Capture the cell that displays the provided text and extract its [X, Y] central coordinate. 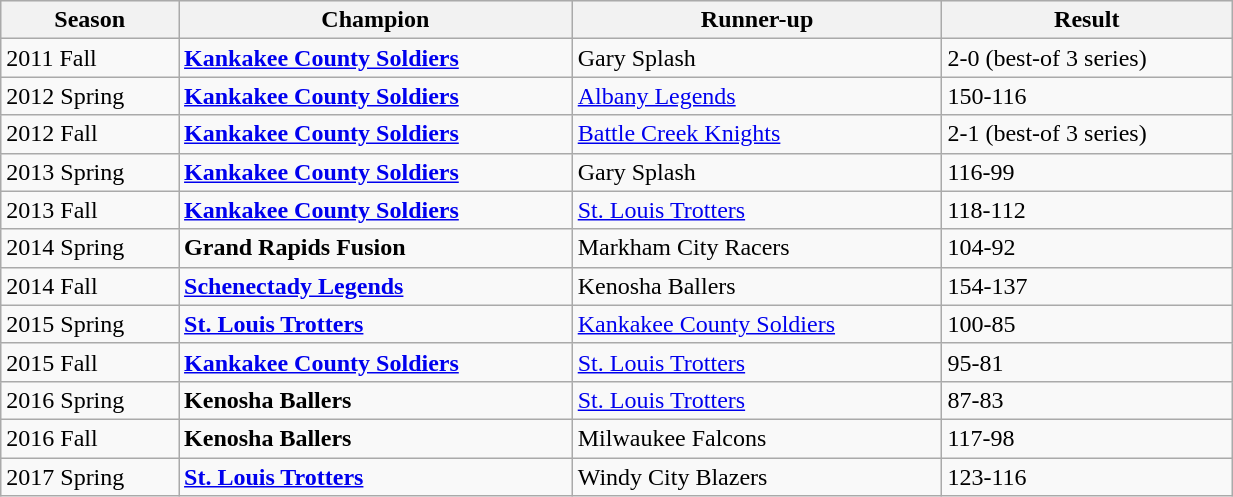
Result [1087, 20]
Runner-up [757, 20]
2014 Spring [90, 248]
Champion [376, 20]
Markham City Racers [757, 248]
87-83 [1087, 400]
2013 Fall [90, 210]
123-116 [1087, 477]
2012 Fall [90, 134]
Albany Legends [757, 96]
2-1 (best-of 3 series) [1087, 134]
154-137 [1087, 286]
2011 Fall [90, 58]
Battle Creek Knights [757, 134]
Windy City Blazers [757, 477]
2014 Fall [90, 286]
2-0 (best-of 3 series) [1087, 58]
104-92 [1087, 248]
2016 Fall [90, 438]
116-99 [1087, 172]
2013 Spring [90, 172]
2016 Spring [90, 400]
118-112 [1087, 210]
Schenectady Legends [376, 286]
2015 Spring [90, 324]
150-116 [1087, 96]
2017 Spring [90, 477]
100-85 [1087, 324]
2015 Fall [90, 362]
95-81 [1087, 362]
Milwaukee Falcons [757, 438]
2012 Spring [90, 96]
Season [90, 20]
Grand Rapids Fusion [376, 248]
117-98 [1087, 438]
